Determine the (X, Y) coordinate at the center of the cell enclosing the given text.  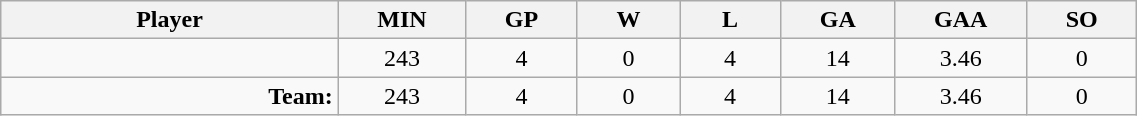
SO (1081, 20)
Team: (170, 96)
GAA (961, 20)
GP (522, 20)
MIN (402, 20)
W (628, 20)
GA (838, 20)
L (730, 20)
Player (170, 20)
